Detect which cell encompasses the target text, then output its (X, Y) center coordinate. 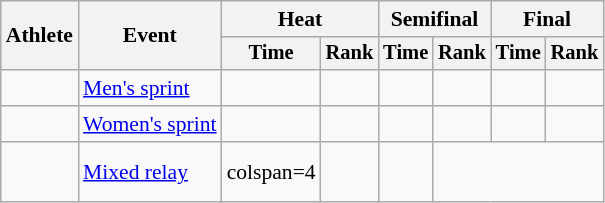
Mixed relay (150, 172)
Semifinal (434, 19)
Women's sprint (150, 124)
colspan=4 (272, 172)
Final (547, 19)
Athlete (40, 36)
Heat (300, 19)
Event (150, 36)
Men's sprint (150, 88)
